Detect which cell encompasses the target text, then output its [x, y] center coordinate. 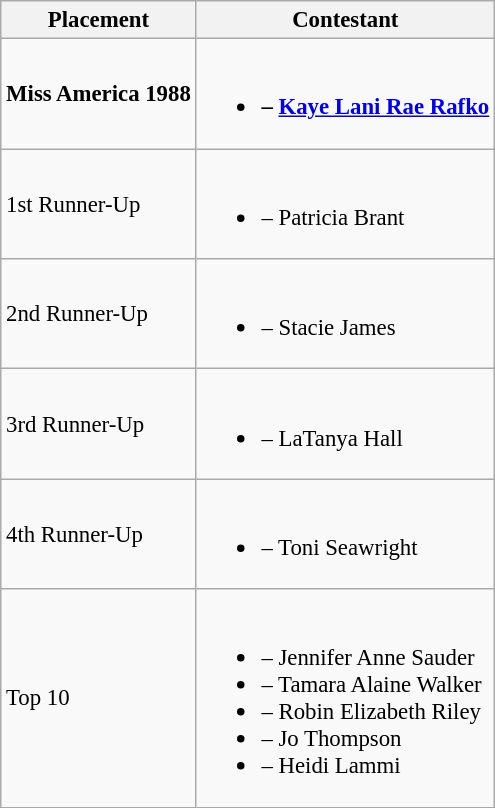
4th Runner-Up [98, 534]
– Patricia Brant [345, 204]
Top 10 [98, 698]
– Kaye Lani Rae Rafko [345, 94]
– Toni Seawright [345, 534]
3rd Runner-Up [98, 424]
– LaTanya Hall [345, 424]
Placement [98, 20]
– Jennifer Anne Sauder – Tamara Alaine Walker – Robin Elizabeth Riley – Jo Thompson – Heidi Lammi [345, 698]
Contestant [345, 20]
2nd Runner-Up [98, 314]
1st Runner-Up [98, 204]
– Stacie James [345, 314]
Miss America 1988 [98, 94]
